Output the [x, y] coordinate of the center of the cell containing the given text.  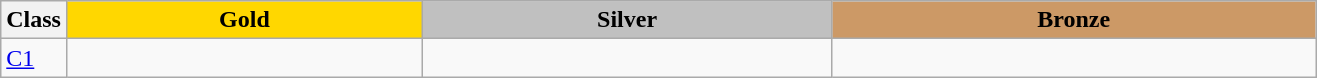
C1 [34, 58]
Gold [244, 20]
Bronze [1074, 20]
Silver [626, 20]
Class [34, 20]
